Capture the cell that displays the provided text and extract its (X, Y) central coordinate. 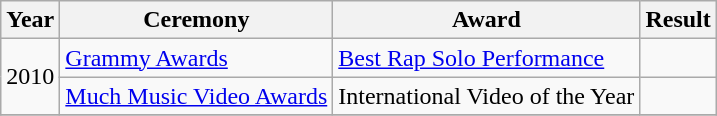
Award (486, 20)
Grammy Awards (196, 58)
Ceremony (196, 20)
Year (30, 20)
International Video of the Year (486, 96)
Result (678, 20)
Best Rap Solo Performance (486, 58)
2010 (30, 77)
Much Music Video Awards (196, 96)
